Return the (X, Y) coordinate for the center point of the cell that contains the specified text.  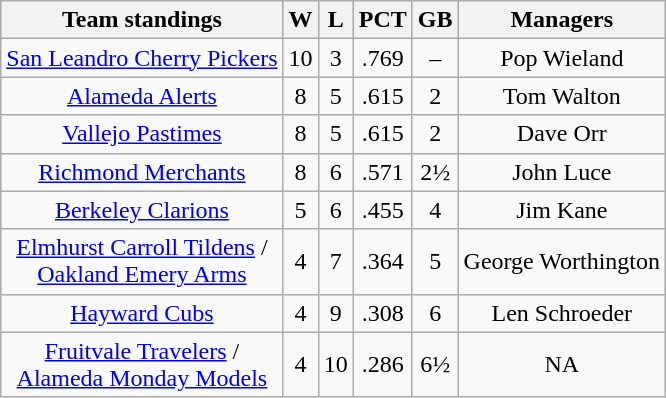
Pop Wieland (562, 58)
.769 (382, 58)
Hayward Cubs (142, 313)
Jim Kane (562, 210)
.286 (382, 364)
Len Schroeder (562, 313)
Tom Walton (562, 96)
Richmond Merchants (142, 172)
Elmhurst Carroll Tildens / Oakland Emery Arms (142, 262)
George Worthington (562, 262)
9 (336, 313)
Vallejo Pastimes (142, 134)
.455 (382, 210)
7 (336, 262)
– (435, 58)
Berkeley Clarions (142, 210)
Dave Orr (562, 134)
San Leandro Cherry Pickers (142, 58)
L (336, 20)
Team standings (142, 20)
6½ (435, 364)
.571 (382, 172)
.364 (382, 262)
John Luce (562, 172)
Alameda Alerts (142, 96)
GB (435, 20)
NA (562, 364)
Fruitvale Travelers / Alameda Monday Models (142, 364)
2½ (435, 172)
PCT (382, 20)
Managers (562, 20)
.308 (382, 313)
3 (336, 58)
W (300, 20)
